Return [X, Y] of the center of cell containing provided text 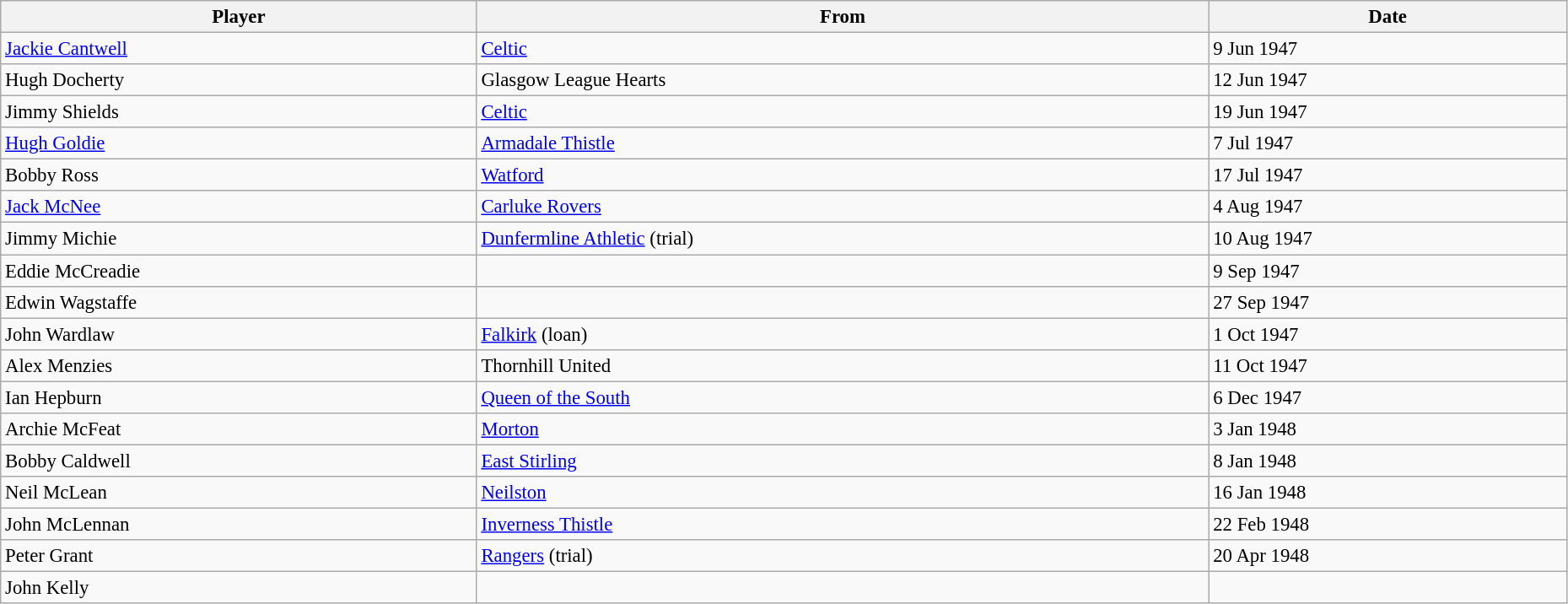
Neil McLean [239, 493]
Bobby Caldwell [239, 461]
Neilston [843, 493]
Rangers (trial) [843, 556]
Hugh Docherty [239, 80]
Eddie McCreadie [239, 271]
John Kelly [239, 588]
John Wardlaw [239, 334]
Carluke Rovers [843, 207]
3 Jan 1948 [1387, 429]
Archie McFeat [239, 429]
27 Sep 1947 [1387, 302]
16 Jan 1948 [1387, 493]
Ian Hepburn [239, 397]
Jimmy Shields [239, 112]
Dunfermline Athletic (trial) [843, 239]
Watford [843, 175]
17 Jul 1947 [1387, 175]
Peter Grant [239, 556]
Bobby Ross [239, 175]
John McLennan [239, 524]
6 Dec 1947 [1387, 397]
Hugh Goldie [239, 143]
Date [1387, 17]
From [843, 17]
Edwin Wagstaffe [239, 302]
9 Sep 1947 [1387, 271]
Alex Menzies [239, 365]
Thornhill United [843, 365]
Morton [843, 429]
Inverness Thistle [843, 524]
Armadale Thistle [843, 143]
Falkirk (loan) [843, 334]
20 Apr 1948 [1387, 556]
Jimmy Michie [239, 239]
8 Jan 1948 [1387, 461]
19 Jun 1947 [1387, 112]
7 Jul 1947 [1387, 143]
Queen of the South [843, 397]
11 Oct 1947 [1387, 365]
9 Jun 1947 [1387, 49]
4 Aug 1947 [1387, 207]
10 Aug 1947 [1387, 239]
East Stirling [843, 461]
1 Oct 1947 [1387, 334]
Player [239, 17]
22 Feb 1948 [1387, 524]
Jackie Cantwell [239, 49]
Glasgow League Hearts [843, 80]
12 Jun 1947 [1387, 80]
Jack McNee [239, 207]
